Locate the cell with the specified text and output its (X, Y) center coordinate. 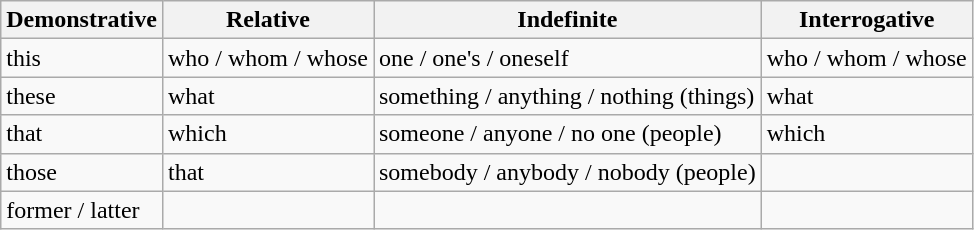
this (82, 58)
these (82, 96)
Relative (268, 20)
something / anything / nothing (things) (568, 96)
Indefinite (568, 20)
one / one's / oneself (568, 58)
those (82, 172)
former / latter (82, 210)
Demonstrative (82, 20)
Interrogative (866, 20)
somebody / anybody / nobody (people) (568, 172)
someone / anyone / no one (people) (568, 134)
